Return the [X, Y] coordinate for the center point of the cell that contains the specified text.  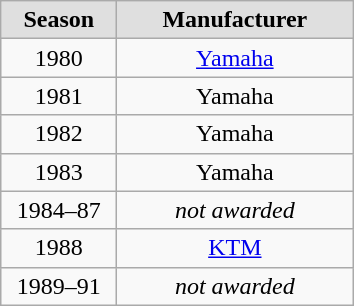
1983 [59, 172]
Season [59, 20]
1981 [59, 96]
1980 [59, 58]
Manufacturer [235, 20]
KTM [235, 248]
1988 [59, 248]
1984–87 [59, 210]
1982 [59, 134]
1989–91 [59, 286]
